Capture the cell that displays the provided text and extract its (X, Y) central coordinate. 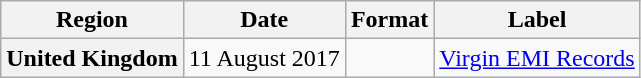
Virgin EMI Records (537, 58)
Date (264, 20)
United Kingdom (92, 58)
Region (92, 20)
11 August 2017 (264, 58)
Label (537, 20)
Format (389, 20)
